From the cell containing the given text, extract its center point as [X, Y] coordinate. 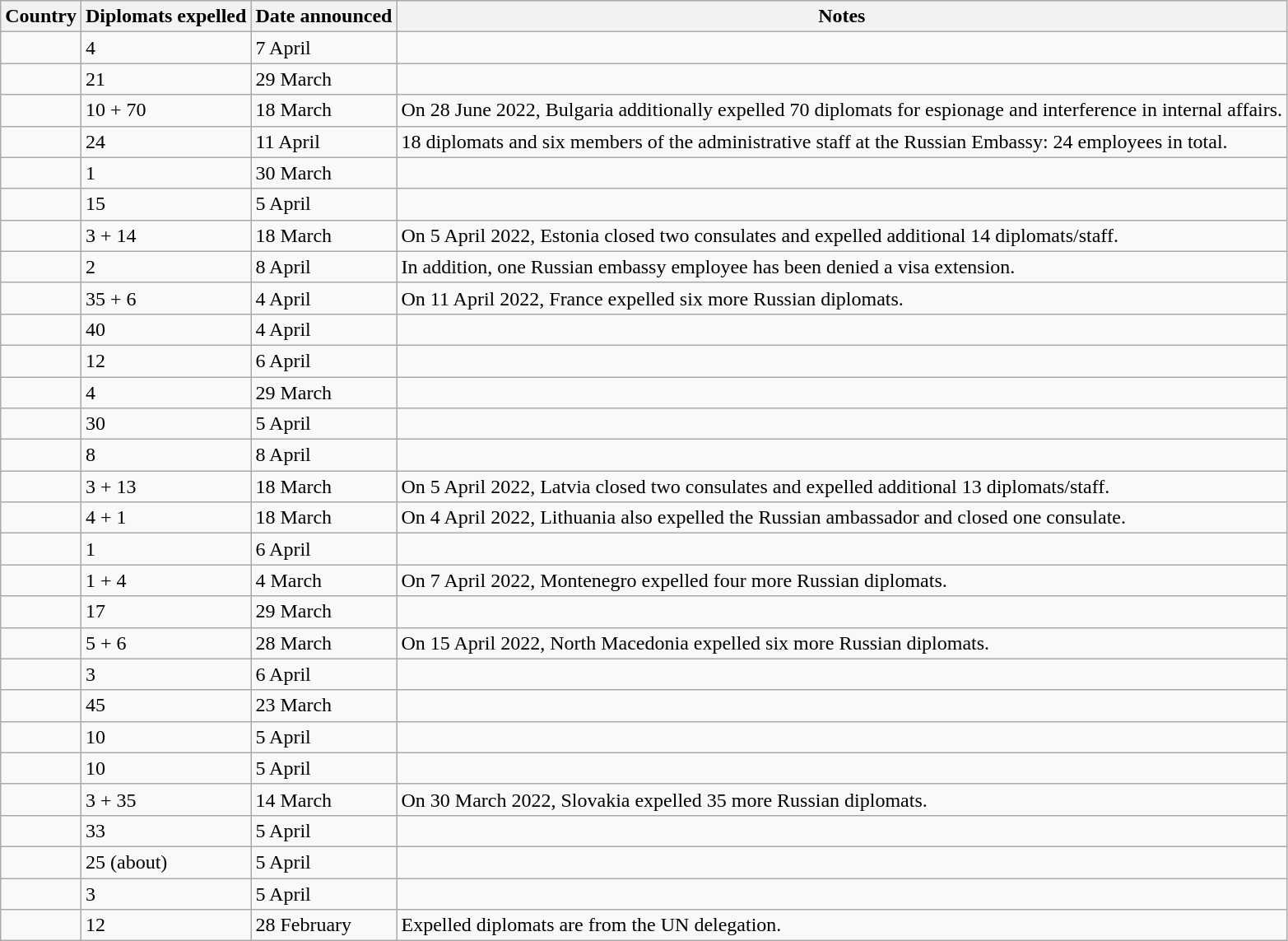
4 March [324, 580]
28 February [324, 925]
40 [165, 329]
On 15 April 2022, North Macedonia expelled six more Russian diplomats. [842, 643]
30 March [324, 173]
45 [165, 706]
Expelled diplomats are from the UN delegation. [842, 925]
On 11 April 2022, France expelled six more Russian diplomats. [842, 298]
On 30 March 2022, Slovakia expelled 35 more Russian diplomats. [842, 799]
7 April [324, 48]
23 March [324, 706]
24 [165, 142]
14 March [324, 799]
In addition, one Russian embassy employee has been denied a visa extension. [842, 267]
On 7 April 2022, Montenegro expelled four more Russian diplomats. [842, 580]
3 + 13 [165, 487]
Date announced [324, 16]
On 28 June 2022, Bulgaria additionally expelled 70 diplomats for espionage and interference in internal affairs. [842, 110]
30 [165, 424]
17 [165, 612]
33 [165, 831]
18 diplomats and six members of the administrative staff at the Russian Embassy: 24 employees in total. [842, 142]
4 + 1 [165, 518]
8 [165, 455]
10 + 70 [165, 110]
2 [165, 267]
15 [165, 204]
5 + 6 [165, 643]
35 + 6 [165, 298]
On 4 April 2022, Lithuania also expelled the Russian ambassador and closed one consulate. [842, 518]
3 + 14 [165, 235]
3 + 35 [165, 799]
28 March [324, 643]
On 5 April 2022, Latvia closed two consulates and expelled additional 13 diplomats/staff. [842, 487]
21 [165, 79]
1 + 4 [165, 580]
25 (about) [165, 862]
On 5 April 2022, Estonia closed two consulates and expelled additional 14 diplomats/staff. [842, 235]
Diplomats expelled [165, 16]
Notes [842, 16]
11 April [324, 142]
Country [41, 16]
